Return the [X, Y] coordinate for the center point of the cell that contains the specified text.  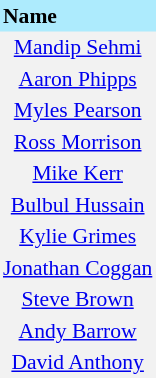
Aaron Phipps [78, 79]
Bulbul Hussain [78, 205]
David Anthony [78, 362]
Kylie Grimes [78, 236]
Ross Morrison [78, 142]
Steve Brown [78, 300]
Mike Kerr [78, 174]
Mandip Sehmi [78, 48]
Andy Barrow [78, 331]
Name [78, 16]
Myles Pearson [78, 110]
Jonathan Coggan [78, 268]
